Output the (X, Y) coordinate of the center of the cell containing the given text.  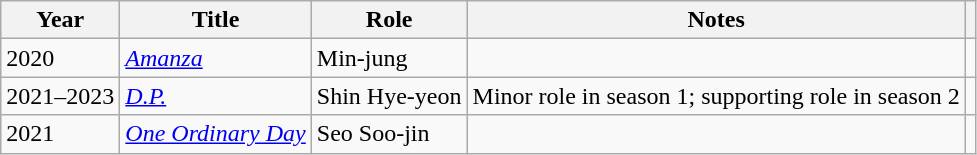
Min-jung (389, 58)
D.P. (216, 96)
Title (216, 20)
Shin Hye-yeon (389, 96)
Seo Soo-jin (389, 134)
Minor role in season 1; supporting role in season 2 (716, 96)
Amanza (216, 58)
Notes (716, 20)
2020 (60, 58)
Year (60, 20)
2021–2023 (60, 96)
One Ordinary Day (216, 134)
2021 (60, 134)
Role (389, 20)
